Identify which cell holds the provided text, then report its (x, y) central coordinate. 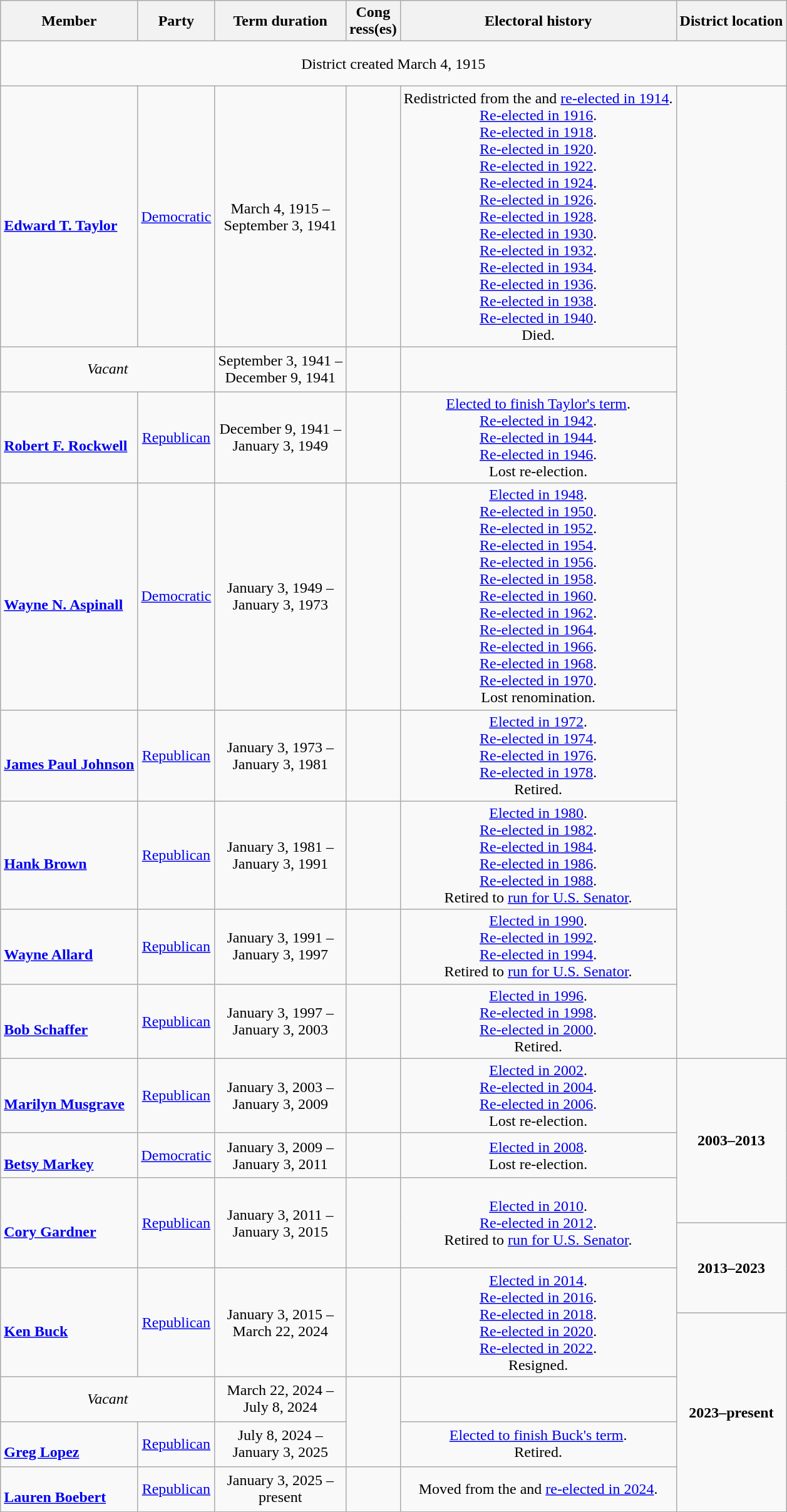
Greg Lopez (69, 1444)
January 3, 2025 –present (280, 1489)
Elected in 1996.Re-elected in 1998.Re-elected in 2000.Retired. (538, 1021)
January 3, 1997 –January 3, 2003 (280, 1021)
Member (69, 21)
Elected in 1980.Re-elected in 1982.Re-elected in 1984.Re-elected in 1986.Re-elected in 1988.Retired to run for U.S. Senator. (538, 855)
Elected in 1990.Re-elected in 1992.Re-elected in 1994.Retired to run for U.S. Senator. (538, 946)
Cory Gardner (69, 1223)
2013–2023 (731, 1268)
Elected in 2008.Lost re-election. (538, 1155)
January 3, 2003 –January 3, 2009 (280, 1095)
District created March 4, 1915 (393, 64)
2003–2013 (731, 1140)
Lauren Boebert (69, 1489)
2023–present (731, 1412)
Elected in 2014.Re-elected in 2016.Re-elected in 2018.Re-elected in 2020.Re-elected in 2022.Resigned. (538, 1322)
Electoral history (538, 21)
Edward T. Taylor (69, 217)
Congress(es) (373, 21)
Party (177, 21)
January 3, 2015 –March 22, 2024 (280, 1322)
Elected to finish Taylor's term.Re-elected in 1942.Re-elected in 1944.Re-elected in 1946.Lost re-election. (538, 437)
Wayne Allard (69, 946)
James Paul Johnson (69, 755)
Term duration (280, 21)
Wayne N. Aspinall (69, 596)
March 22, 2024 –July 8, 2024 (280, 1399)
July 8, 2024 –January 3, 2025 (280, 1444)
Ken Buck (69, 1322)
September 3, 1941 –December 9, 1941 (280, 369)
January 3, 1949 –January 3, 1973 (280, 596)
January 3, 2009 –January 3, 2011 (280, 1155)
December 9, 1941 –January 3, 1949 (280, 437)
Betsy Markey (69, 1155)
Elected in 1972.Re-elected in 1974.Re-elected in 1976.Re-elected in 1978.Retired. (538, 755)
Bob Schaffer (69, 1021)
January 3, 1973 –January 3, 1981 (280, 755)
Robert F. Rockwell (69, 437)
Marilyn Musgrave (69, 1095)
January 3, 2011 –January 3, 2015 (280, 1223)
January 3, 1981 –January 3, 1991 (280, 855)
Elected in 2010.Re-elected in 2012.Retired to run for U.S. Senator. (538, 1223)
Elected to finish Buck's term.Retired. (538, 1444)
January 3, 1991 –January 3, 1997 (280, 946)
Hank Brown (69, 855)
Moved from the and re-elected in 2024. (538, 1489)
District location (731, 21)
Elected in 2002.Re-elected in 2004.Re-elected in 2006.Lost re-election. (538, 1095)
March 4, 1915 –September 3, 1941 (280, 217)
